Locate the cell with the specified text and output its [X, Y] center coordinate. 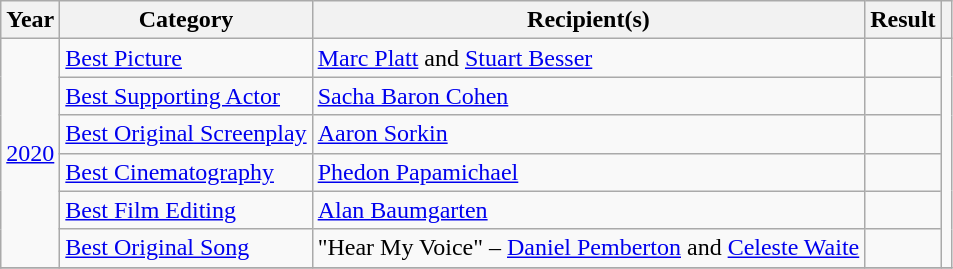
Year [30, 20]
Result [903, 20]
Best Picture [186, 58]
Best Original Screenplay [186, 134]
Marc Platt and Stuart Besser [588, 58]
Best Cinematography [186, 172]
2020 [30, 153]
"Hear My Voice" – Daniel Pemberton and Celeste Waite [588, 248]
Alan Baumgarten [588, 210]
Aaron Sorkin [588, 134]
Category [186, 20]
Recipient(s) [588, 20]
Best Original Song [186, 248]
Phedon Papamichael [588, 172]
Best Film Editing [186, 210]
Sacha Baron Cohen [588, 96]
Best Supporting Actor [186, 96]
